Detect which cell encompasses the target text, then output its (x, y) center coordinate. 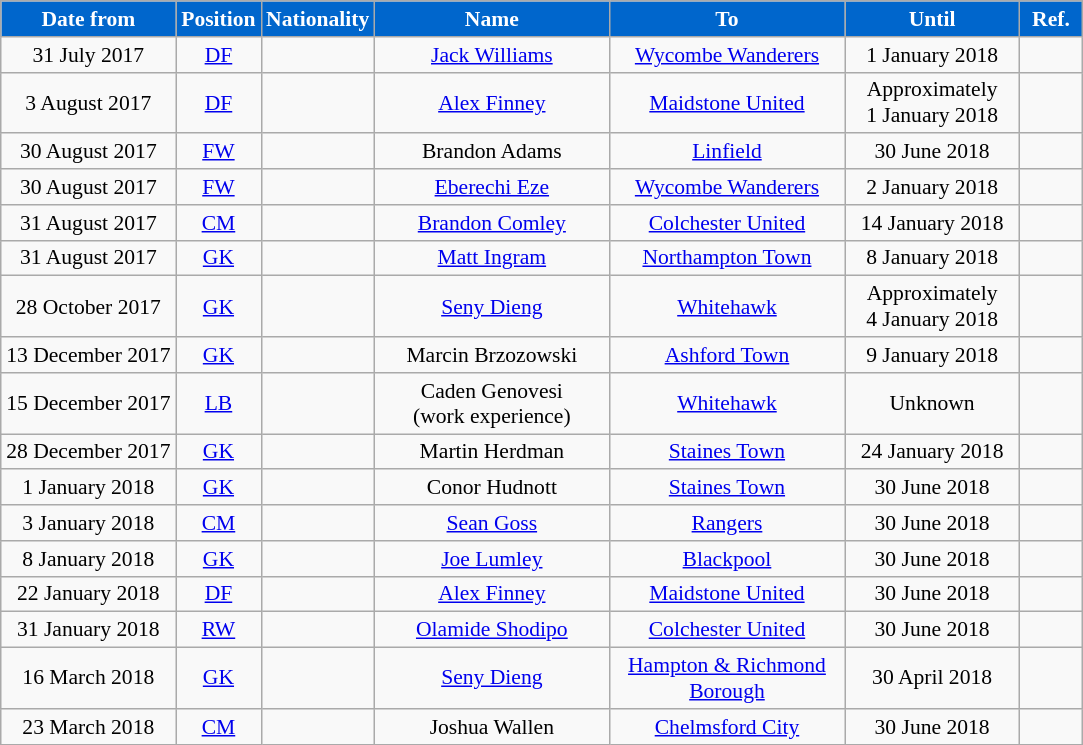
Ref. (1052, 19)
Ashford Town (726, 355)
24 January 2018 (932, 452)
Hampton & Richmond Borough (726, 678)
Joshua Wallen (492, 727)
Date from (88, 19)
Brandon Adams (492, 152)
28 October 2017 (88, 306)
Until (932, 19)
14 January 2018 (932, 223)
Position (218, 19)
Nationality (318, 19)
Northampton Town (726, 258)
Blackpool (726, 559)
23 March 2018 (88, 727)
To (726, 19)
Brandon Comley (492, 223)
Chelmsford City (726, 727)
Caden Genovesi(work experience) (492, 404)
16 March 2018 (88, 678)
Jack Williams (492, 55)
30 April 2018 (932, 678)
Unknown (932, 404)
3 January 2018 (88, 523)
22 January 2018 (88, 594)
3 August 2017 (88, 102)
Martin Herdman (492, 452)
Olamide Shodipo (492, 630)
Name (492, 19)
RW (218, 630)
Matt Ingram (492, 258)
Joe Lumley (492, 559)
28 December 2017 (88, 452)
Conor Hudnott (492, 488)
Approximately1 January 2018 (932, 102)
15 December 2017 (88, 404)
9 January 2018 (932, 355)
13 December 2017 (88, 355)
Approximately4 January 2018 (932, 306)
Marcin Brzozowski (492, 355)
31 July 2017 (88, 55)
Sean Goss (492, 523)
31 January 2018 (88, 630)
Eberechi Eze (492, 187)
2 January 2018 (932, 187)
Rangers (726, 523)
LB (218, 404)
Linfield (726, 152)
